Capture the cell that displays the provided text and extract its [x, y] central coordinate. 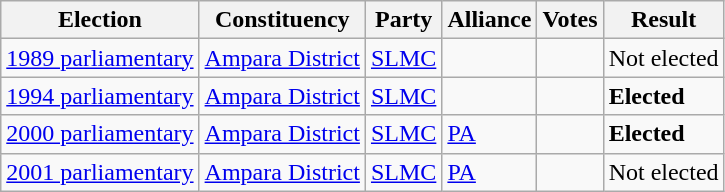
2000 parliamentary [100, 134]
Constituency [282, 20]
Election [100, 20]
1994 parliamentary [100, 96]
Votes [570, 20]
2001 parliamentary [100, 172]
Result [664, 20]
Party [403, 20]
1989 parliamentary [100, 58]
Alliance [490, 20]
